Extract the [X, Y] coordinate from the center of the cell holding the provided text.  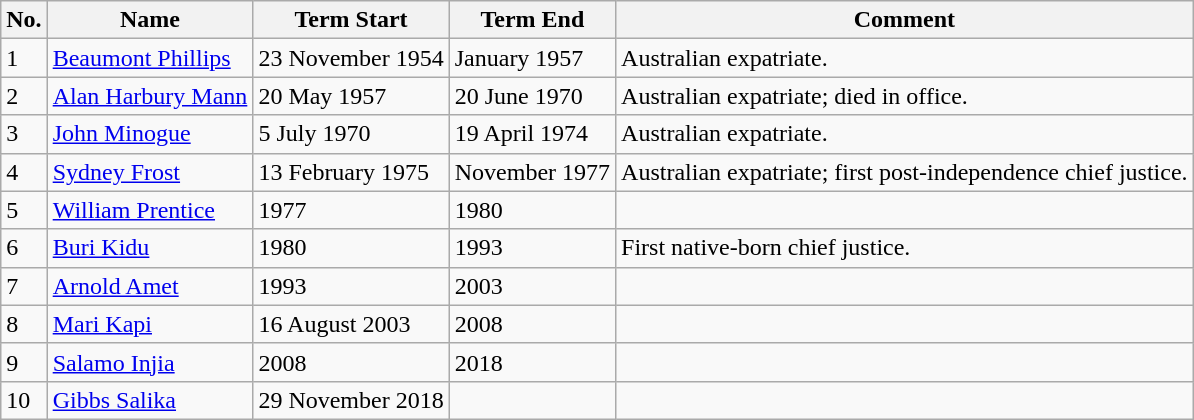
6 [24, 248]
Arnold Amet [150, 286]
William Prentice [150, 210]
Australian expatriate; died in office. [905, 96]
20 May 1957 [351, 96]
Term End [532, 20]
9 [24, 362]
Alan Harbury Mann [150, 96]
19 April 1974 [532, 134]
Name [150, 20]
Buri Kidu [150, 248]
Gibbs Salika [150, 400]
First native-born chief justice. [905, 248]
Term Start [351, 20]
November 1977 [532, 172]
Comment [905, 20]
23 November 1954 [351, 58]
Australian expatriate; first post-independence chief justice. [905, 172]
7 [24, 286]
Salamo Injia [150, 362]
Mari Kapi [150, 324]
13 February 1975 [351, 172]
5 July 1970 [351, 134]
1 [24, 58]
No. [24, 20]
4 [24, 172]
Beaumont Phillips [150, 58]
2003 [532, 286]
2 [24, 96]
10 [24, 400]
5 [24, 210]
Sydney Frost [150, 172]
January 1957 [532, 58]
20 June 1970 [532, 96]
2018 [532, 362]
1977 [351, 210]
16 August 2003 [351, 324]
3 [24, 134]
John Minogue [150, 134]
8 [24, 324]
29 November 2018 [351, 400]
